Provide the [X, Y] coordinate of the cell's center where the given text is located.  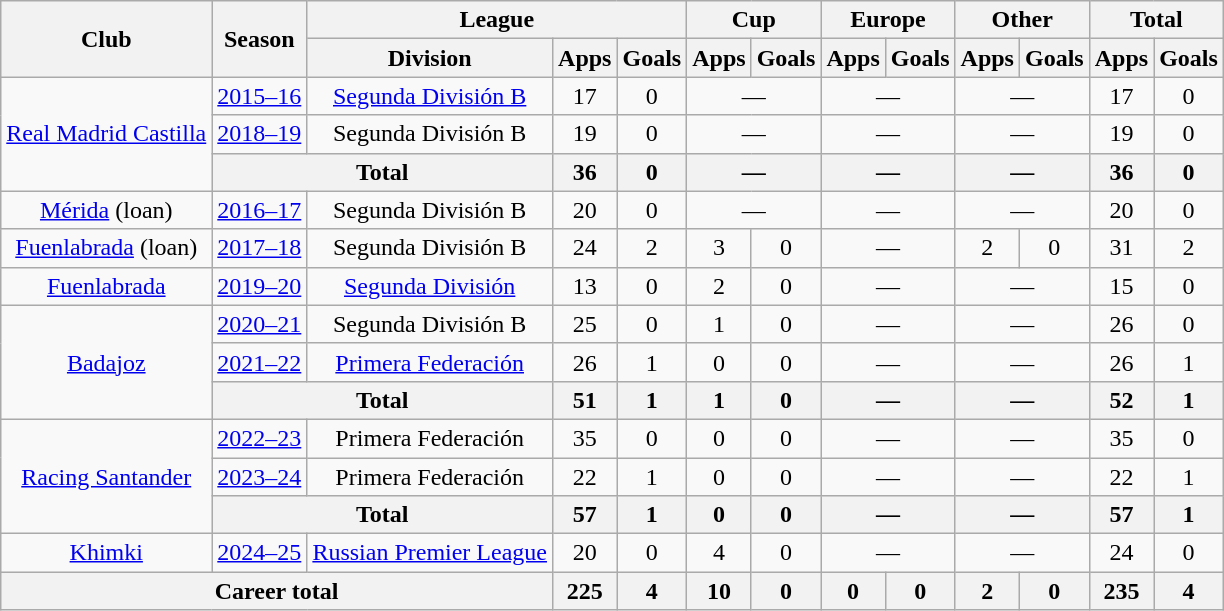
225 [585, 591]
2024–25 [260, 553]
2015–16 [260, 96]
2016–17 [260, 210]
2019–20 [260, 286]
Club [106, 39]
Russian Premier League [430, 553]
25 [585, 324]
13 [585, 286]
Racing Santander [106, 476]
Europe [888, 20]
31 [1121, 248]
15 [1121, 286]
3 [719, 248]
Season [260, 39]
Division [430, 58]
235 [1121, 591]
Other [1022, 20]
51 [585, 400]
2020–21 [260, 324]
Career total [277, 591]
2017–18 [260, 248]
Cup [754, 20]
Real Madrid Castilla [106, 134]
Fuenlabrada (loan) [106, 248]
Segunda División [430, 286]
52 [1121, 400]
2023–24 [260, 477]
2018–19 [260, 134]
Fuenlabrada [106, 286]
Badajoz [106, 362]
Mérida (loan) [106, 210]
10 [719, 591]
League [497, 20]
2021–22 [260, 362]
Khimki [106, 553]
2022–23 [260, 438]
